From the cell containing the given text, extract its center point as [x, y] coordinate. 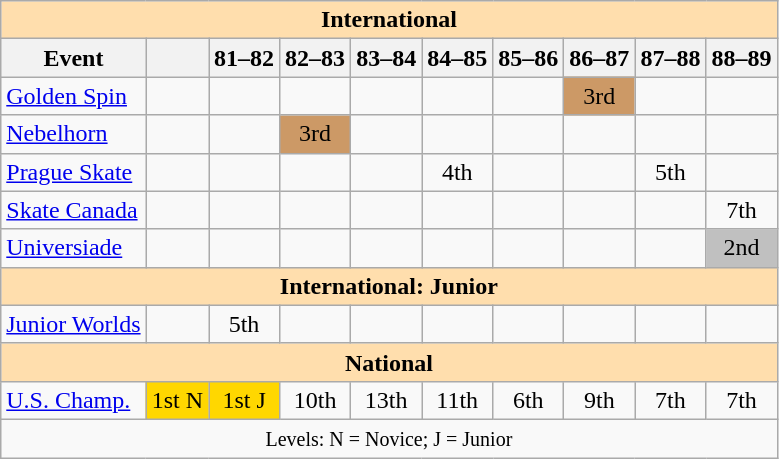
U.S. Champ. [74, 400]
Prague Skate [74, 172]
82–83 [316, 58]
Skate Canada [74, 210]
84–85 [458, 58]
Golden Spin [74, 96]
National [389, 362]
85–86 [528, 58]
1st J [244, 400]
13th [386, 400]
10th [316, 400]
86–87 [600, 58]
International [389, 20]
4th [458, 172]
Universiade [74, 248]
88–89 [742, 58]
87–88 [670, 58]
International: Junior [389, 286]
9th [600, 400]
1st N [177, 400]
Levels: N = Novice; J = Junior [389, 438]
Nebelhorn [74, 134]
83–84 [386, 58]
Junior Worlds [74, 324]
2nd [742, 248]
6th [528, 400]
81–82 [244, 58]
11th [458, 400]
Event [74, 58]
